Extract the [X, Y] coordinate from the center of the cell holding the provided text.  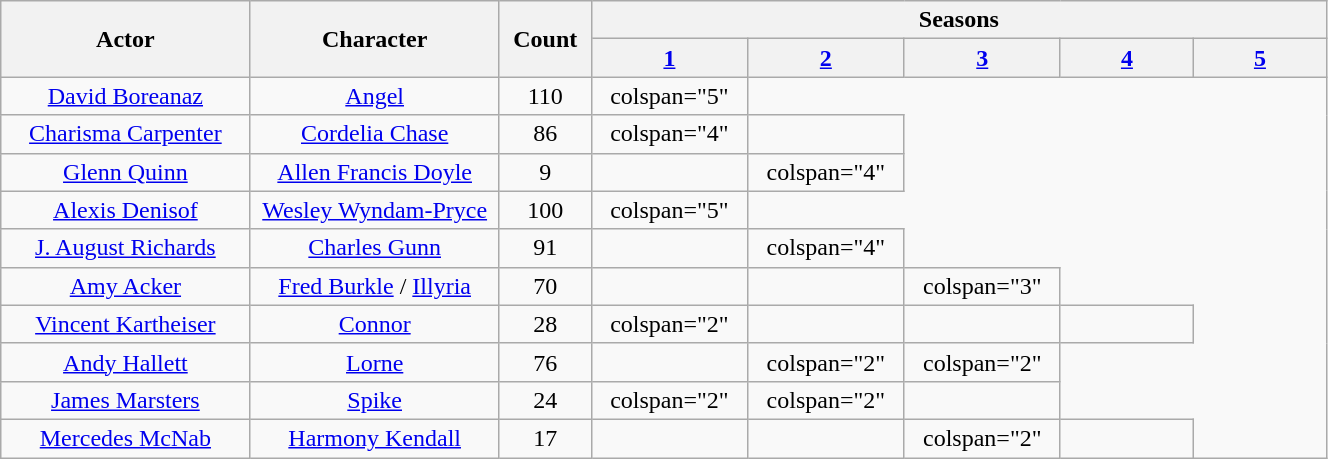
Vincent Kartheiser [126, 324]
Glenn Quinn [126, 172]
2 [826, 58]
76 [545, 362]
3 [982, 58]
Alexis Denisof [126, 210]
Lorne [374, 362]
110 [545, 96]
Fred Burkle / Illyria [374, 286]
J. August Richards [126, 248]
Charisma Carpenter [126, 134]
Cordelia Chase [374, 134]
Allen Francis Doyle [374, 172]
Seasons [958, 20]
Charles Gunn [374, 248]
4 [1126, 58]
70 [545, 286]
17 [545, 438]
24 [545, 400]
86 [545, 134]
Character [374, 39]
James Marsters [126, 400]
Amy Acker [126, 286]
David Boreanaz [126, 96]
28 [545, 324]
1 [669, 58]
Count [545, 39]
Angel [374, 96]
100 [545, 210]
Spike [374, 400]
Harmony Kendall [374, 438]
colspan="3" [982, 286]
Connor [374, 324]
5 [1260, 58]
Andy Hallett [126, 362]
Actor [126, 39]
91 [545, 248]
Mercedes McNab [126, 438]
9 [545, 172]
Wesley Wyndam-Pryce [374, 210]
